Return the [X, Y] coordinate for the center point of the cell that contains the specified text.  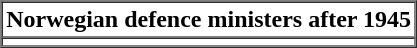
Norwegian defence ministers after 1945 [209, 20]
